Determine the [x, y] coordinate at the center of the cell enclosing the given text.  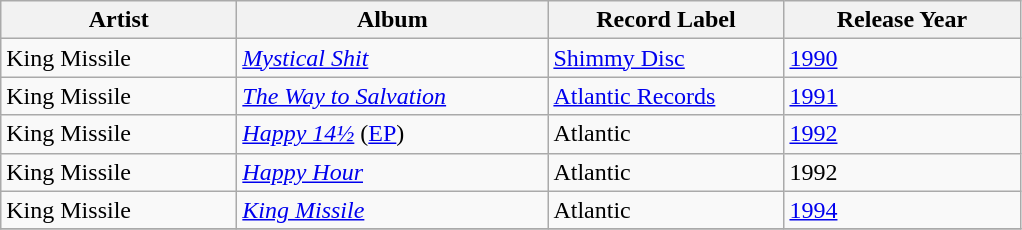
Happy 14½ (EP) [392, 134]
1991 [902, 96]
Release Year [902, 20]
Artist [119, 20]
Atlantic Records [666, 96]
Record Label [666, 20]
Mystical Shit [392, 58]
Shimmy Disc [666, 58]
The Way to Salvation [392, 96]
1994 [902, 210]
Album [392, 20]
Happy Hour [392, 172]
1990 [902, 58]
